Search for the cell housing the specified text and yield its (X, Y) center coordinate. 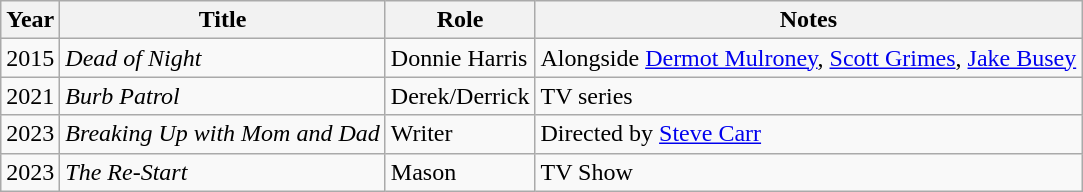
The Re-Start (222, 172)
2015 (30, 58)
Alongside Dermot Mulroney, Scott Grimes, Jake Busey (808, 58)
Notes (808, 20)
Role (460, 20)
Dead of Night (222, 58)
Directed by Steve Carr (808, 134)
Donnie Harris (460, 58)
TV Show (808, 172)
Derek/Derrick (460, 96)
Mason (460, 172)
Title (222, 20)
2021 (30, 96)
Year (30, 20)
Writer (460, 134)
Breaking Up with Mom and Dad (222, 134)
Burb Patrol (222, 96)
TV series (808, 96)
